Find where the given text appears and provide that cell's center as [X, Y] coordinate. 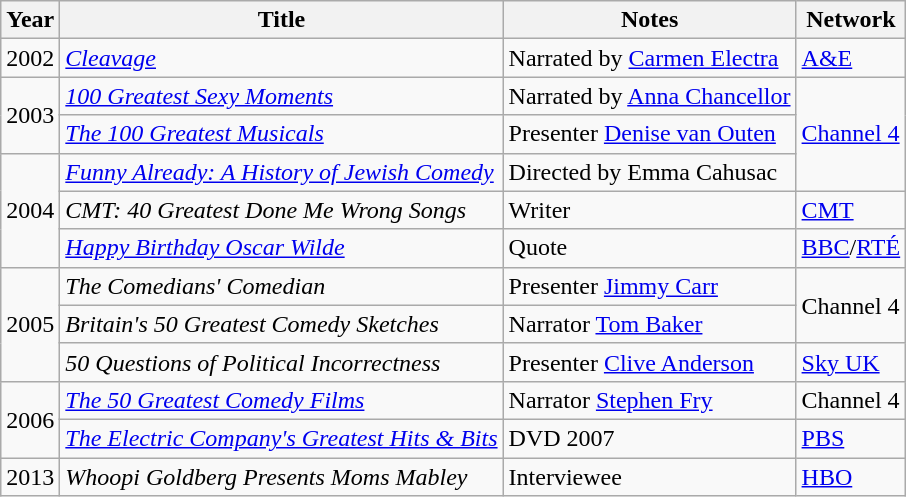
PBS [851, 438]
Narrator Stephen Fry [650, 400]
100 Greatest Sexy Moments [282, 96]
2002 [30, 58]
Network [851, 20]
A&E [851, 58]
Quote [650, 248]
HBO [851, 477]
Year [30, 20]
Presenter Jimmy Carr [650, 286]
The 50 Greatest Comedy Films [282, 400]
Narrator Tom Baker [650, 324]
CMT [851, 210]
2003 [30, 115]
Interviewee [650, 477]
Britain's 50 Greatest Comedy Sketches [282, 324]
Funny Already: A History of Jewish Comedy [282, 172]
The 100 Greatest Musicals [282, 134]
Cleavage [282, 58]
Directed by Emma Cahusac [650, 172]
DVD 2007 [650, 438]
2006 [30, 419]
CMT: 40 Greatest Done Me Wrong Songs [282, 210]
BBC/RTÉ [851, 248]
Presenter Clive Anderson [650, 362]
The Electric Company's Greatest Hits & Bits [282, 438]
Sky UK [851, 362]
Title [282, 20]
Writer [650, 210]
Whoopi Goldberg Presents Moms Mabley [282, 477]
Presenter Denise van Outen [650, 134]
Narrated by Anna Chancellor [650, 96]
2005 [30, 324]
Notes [650, 20]
Narrated by Carmen Electra [650, 58]
Happy Birthday Oscar Wilde [282, 248]
50 Questions of Political Incorrectness [282, 362]
The Comedians' Comedian [282, 286]
2004 [30, 210]
2013 [30, 477]
